For the text-containing cell, return its midpoint in (X, Y) coordinate format. 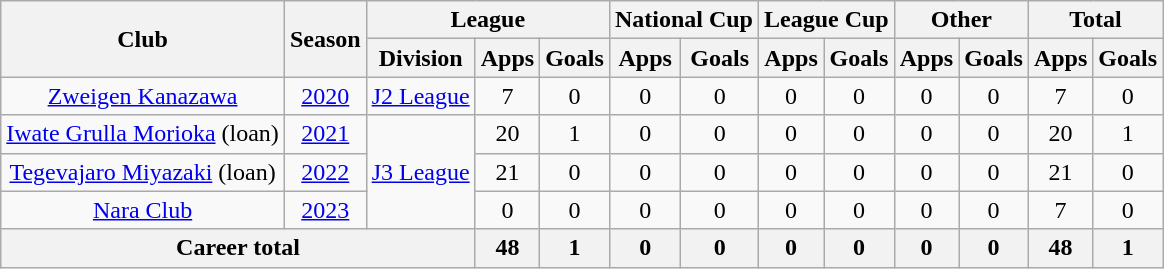
Career total (238, 248)
Zweigen Kanazawa (143, 96)
Division (420, 58)
League (488, 20)
Season (325, 39)
2020 (325, 96)
Club (143, 39)
2022 (325, 172)
2021 (325, 134)
J3 League (420, 172)
Iwate Grulla Morioka (loan) (143, 134)
2023 (325, 210)
Total (1095, 20)
Other (961, 20)
Nara Club (143, 210)
J2 League (420, 96)
Tegevajaro Miyazaki (loan) (143, 172)
National Cup (684, 20)
League Cup (826, 20)
